Detect which cell encompasses the target text, then output its [X, Y] center coordinate. 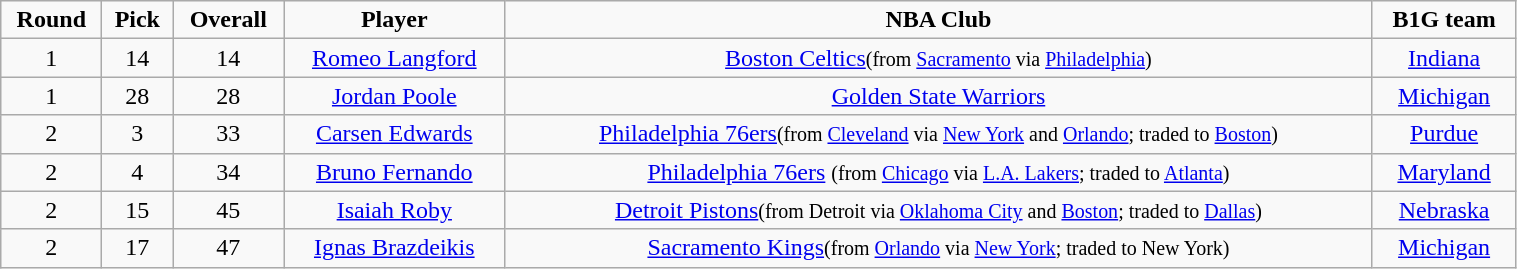
Round [52, 20]
Overall [228, 20]
NBA Club [938, 20]
Detroit Pistons(from Detroit via Oklahoma City and Boston; traded to Dallas) [938, 210]
Sacramento Kings(from Orlando via New York; traded to New York) [938, 248]
Philadelphia 76ers (from Chicago via L.A. Lakers; traded to Atlanta) [938, 172]
Boston Celtics(from Sacramento via Philadelphia) [938, 58]
Maryland [1444, 172]
Bruno Fernando [394, 172]
Isaiah Roby [394, 210]
47 [228, 248]
4 [138, 172]
Player [394, 20]
Ignas Brazdeikis [394, 248]
3 [138, 134]
Jordan Poole [394, 96]
15 [138, 210]
Nebraska [1444, 210]
34 [228, 172]
17 [138, 248]
Romeo Langford [394, 58]
Purdue [1444, 134]
B1G team [1444, 20]
33 [228, 134]
Philadelphia 76ers(from Cleveland via New York and Orlando; traded to Boston) [938, 134]
Carsen Edwards [394, 134]
Indiana [1444, 58]
Pick [138, 20]
Golden State Warriors [938, 96]
45 [228, 210]
